Pinpoint the cell where the given text exists, returning its (x, y) midpoint coordinate. 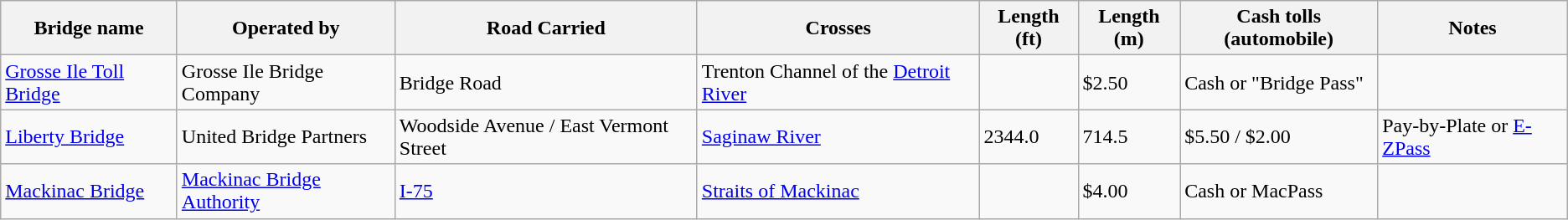
2344.0 (1029, 137)
Crosses (838, 28)
Grosse Ile Toll Bridge (89, 82)
Saginaw River (838, 137)
$4.00 (1129, 191)
United Bridge Partners (286, 137)
Pay-by-Plate or E-ZPass (1473, 137)
Cash or MacPass (1279, 191)
Grosse Ile Bridge Company (286, 82)
Notes (1473, 28)
Trenton Channel of the Detroit River (838, 82)
Straits of Mackinac (838, 191)
Bridge name (89, 28)
Liberty Bridge (89, 137)
Road Carried (546, 28)
Cash tolls (automobile) (1279, 28)
$2.50 (1129, 82)
Mackinac Bridge Authority (286, 191)
$5.50 / $2.00 (1279, 137)
714.5 (1129, 137)
Cash or "Bridge Pass" (1279, 82)
Length (m) (1129, 28)
Length (ft) (1029, 28)
Operated by (286, 28)
Woodside Avenue / East Vermont Street (546, 137)
Bridge Road (546, 82)
I-75 (546, 191)
Mackinac Bridge (89, 191)
